Extract the [x, y] coordinate from the center of the cell holding the provided text.  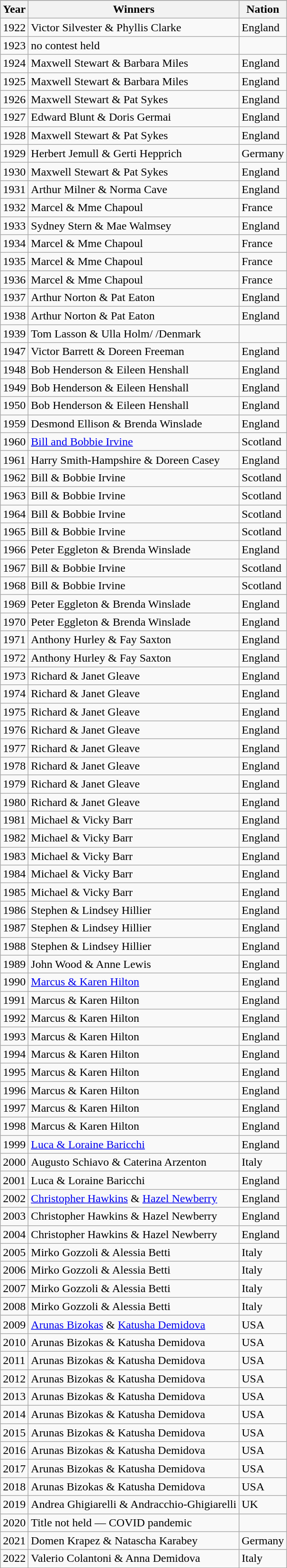
Victor Silvester & Phyllis Clarke [134, 27]
1959 [14, 424]
1924 [14, 63]
2021 [14, 1541]
Tom Lasson & Ulla Holm/ /Denmark [134, 334]
1986 [14, 910]
1960 [14, 442]
1977 [14, 748]
1933 [14, 226]
1981 [14, 820]
1968 [14, 586]
1993 [14, 1036]
1980 [14, 802]
2013 [14, 1397]
1947 [14, 352]
1983 [14, 856]
1934 [14, 244]
2015 [14, 1433]
1996 [14, 1090]
Harry Smith-Hampshire & Doreen Casey [134, 460]
1937 [14, 298]
1985 [14, 892]
1997 [14, 1108]
Andrea Ghigiarelli & Andracchio-Ghigiarelli [134, 1505]
1938 [14, 316]
1971 [14, 640]
John Wood & Anne Lewis [134, 964]
Domen Krapez & Natascha Karabey [134, 1541]
2006 [14, 1270]
2014 [14, 1415]
1965 [14, 532]
2004 [14, 1234]
1974 [14, 694]
2003 [14, 1216]
Winners [134, 9]
Bill and Bobbie Irvine [134, 442]
2016 [14, 1451]
no contest held [134, 45]
2020 [14, 1523]
Edward Blunt & Doris Germai [134, 117]
1991 [14, 1000]
1972 [14, 658]
1989 [14, 964]
1970 [14, 622]
2005 [14, 1252]
1978 [14, 766]
1994 [14, 1054]
1950 [14, 406]
1961 [14, 460]
1969 [14, 604]
2010 [14, 1342]
1964 [14, 514]
2008 [14, 1306]
1988 [14, 946]
2011 [14, 1360]
1949 [14, 388]
1966 [14, 550]
1930 [14, 171]
1935 [14, 262]
1922 [14, 27]
2007 [14, 1288]
1992 [14, 1018]
1999 [14, 1144]
Augusto Schiavo & Caterina Arzenton [134, 1162]
Year [14, 9]
1982 [14, 838]
Nation [263, 9]
1926 [14, 99]
Herbert Jemull & Gerti Hepprich [134, 153]
2019 [14, 1505]
1973 [14, 676]
1936 [14, 280]
1987 [14, 928]
1963 [14, 496]
1990 [14, 982]
1929 [14, 153]
1995 [14, 1072]
2018 [14, 1487]
Sydney Stern & Mae Walmsey [134, 226]
UK [263, 1505]
Arthur Milner & Norma Cave [134, 189]
1998 [14, 1126]
2022 [14, 1559]
1932 [14, 207]
1962 [14, 478]
1948 [14, 370]
2012 [14, 1379]
1984 [14, 874]
Valerio Colantoni & Anna Demidova [134, 1559]
Title not held — COVID pandemic [134, 1523]
1967 [14, 568]
1927 [14, 117]
1928 [14, 135]
2017 [14, 1469]
2000 [14, 1162]
1925 [14, 81]
1931 [14, 189]
Victor Barrett & Doreen Freeman [134, 352]
1979 [14, 784]
2002 [14, 1198]
2001 [14, 1180]
Desmond Ellison & Brenda Winslade [134, 424]
1923 [14, 45]
1975 [14, 712]
1976 [14, 730]
1939 [14, 334]
2009 [14, 1324]
